Provide the (x, y) coordinate of the cell's center where the given text is located.  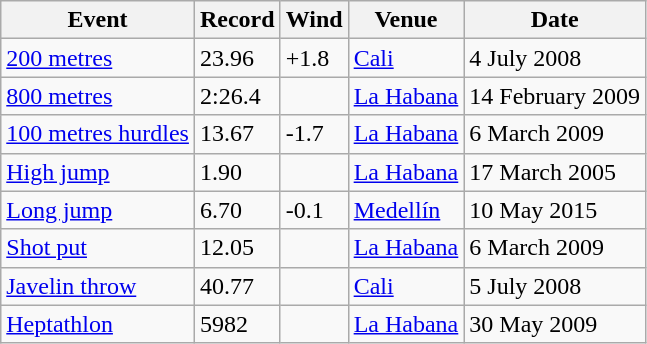
Shot put (98, 248)
Heptathlon (98, 324)
Date (555, 20)
6.70 (237, 210)
1.90 (237, 172)
Wind (314, 20)
4 July 2008 (555, 58)
-0.1 (314, 210)
High jump (98, 172)
30 May 2009 (555, 324)
100 metres hurdles (98, 134)
Javelin throw (98, 286)
10 May 2015 (555, 210)
13.67 (237, 134)
2:26.4 (237, 96)
5 July 2008 (555, 286)
Long jump (98, 210)
Record (237, 20)
40.77 (237, 286)
Venue (406, 20)
800 metres (98, 96)
+1.8 (314, 58)
14 February 2009 (555, 96)
Medellín (406, 210)
17 March 2005 (555, 172)
Event (98, 20)
-1.7 (314, 134)
12.05 (237, 248)
23.96 (237, 58)
5982 (237, 324)
200 metres (98, 58)
